Extract the [X, Y] coordinate from the center of the cell holding the provided text.  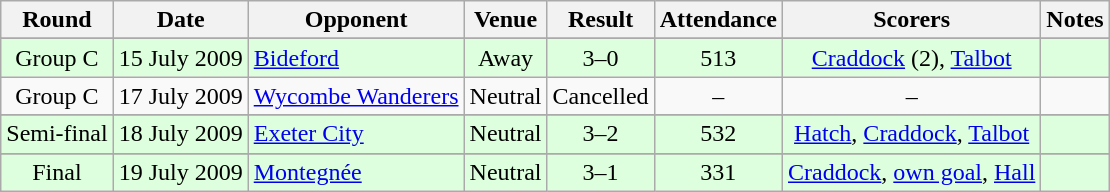
Exeter City [356, 134]
331 [718, 172]
Opponent [356, 20]
Scorers [911, 20]
Montegnée [356, 172]
3–1 [600, 172]
17 July 2009 [180, 96]
Attendance [718, 20]
Round [57, 20]
Result [600, 20]
Notes [1075, 20]
Wycombe Wanderers [356, 96]
3–0 [600, 58]
Date [180, 20]
532 [718, 134]
18 July 2009 [180, 134]
Bideford [356, 58]
Hatch, Craddock, Talbot [911, 134]
Venue [506, 20]
Craddock, own goal, Hall [911, 172]
19 July 2009 [180, 172]
Craddock (2), Talbot [911, 58]
15 July 2009 [180, 58]
Cancelled [600, 96]
Final [57, 172]
Semi-final [57, 134]
Away [506, 58]
3–2 [600, 134]
513 [718, 58]
